Output the (x, y) coordinate of the center of the cell containing the given text.  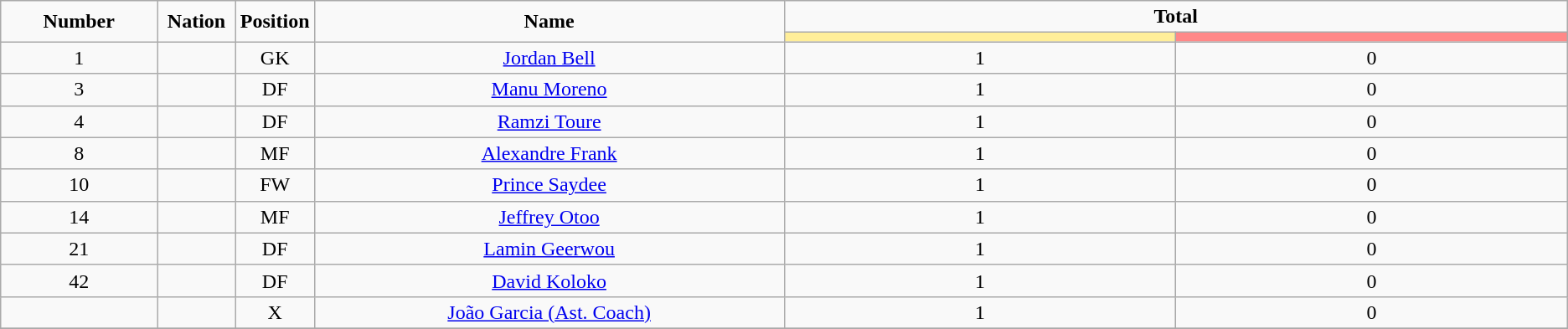
Jeffrey Otoo (549, 217)
João Garcia (Ast. Coach) (549, 312)
Prince Saydee (549, 185)
Total (1176, 17)
Name (549, 22)
4 (79, 121)
21 (79, 249)
14 (79, 217)
42 (79, 280)
Nation (197, 22)
Manu Moreno (549, 90)
GK (275, 58)
10 (79, 185)
Lamin Geerwou (549, 249)
Position (275, 22)
Ramzi Toure (549, 121)
3 (79, 90)
X (275, 312)
Number (79, 22)
Jordan Bell (549, 58)
Alexandre Frank (549, 153)
FW (275, 185)
David Koloko (549, 280)
8 (79, 153)
